Return (X, Y) of the center of cell containing provided text 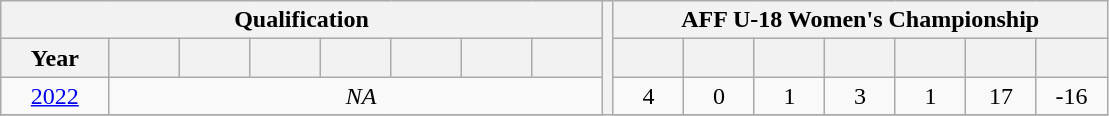
17 (1001, 96)
0 (719, 96)
Qualification (302, 20)
3 (860, 96)
NA (361, 96)
-16 (1072, 96)
AFF U-18 Women's Championship (860, 20)
2022 (55, 96)
4 (648, 96)
Year (55, 58)
